Return [X, Y] of the center of cell containing provided text 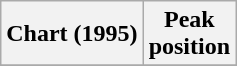
Chart (1995) [72, 34]
Peakposition [189, 34]
